Return [x, y] of the center of cell containing provided text 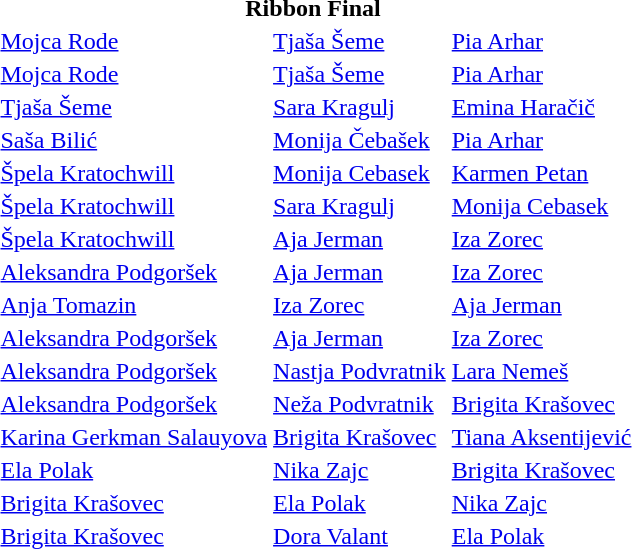
Ela Polak [360, 503]
Iza Zorec [360, 305]
Nika Zajc [360, 470]
Neža Podvratnik [360, 404]
Monija Cebasek [360, 173]
Brigita Krašovec [360, 437]
Monija Čebašek [360, 140]
Nastja Podvratnik [360, 371]
